Determine the [X, Y] coordinate at the center of the cell enclosing the given text.  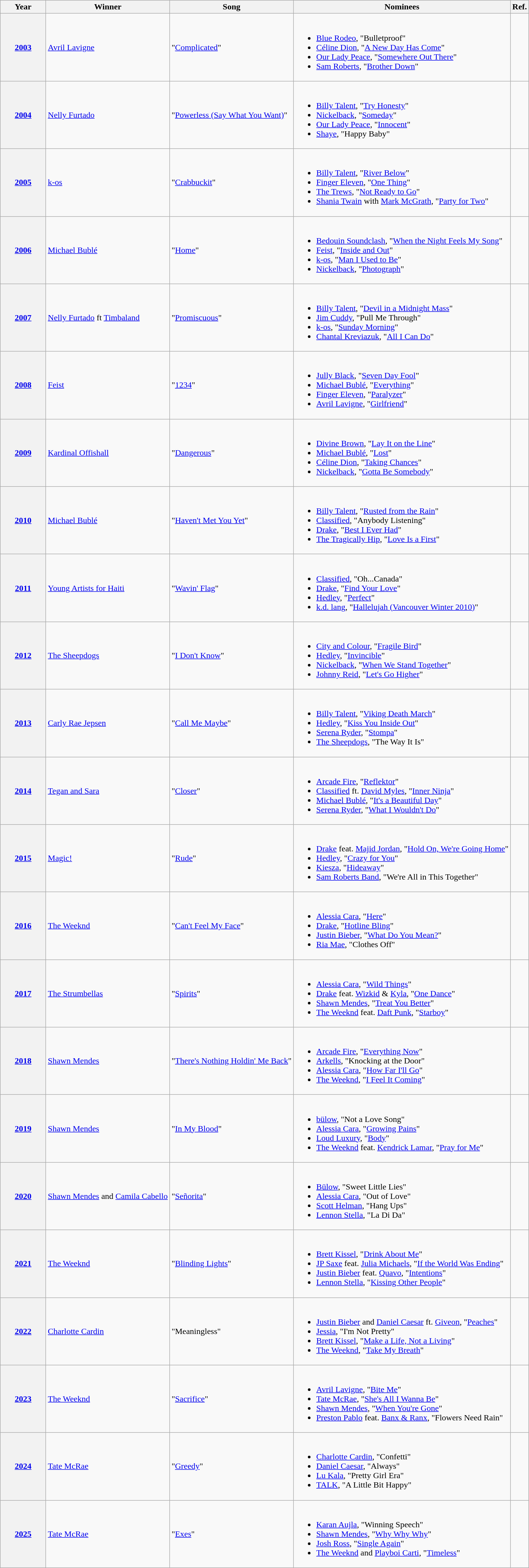
2008 [23, 385]
Billy Talent, "Try Honesty"Nickelback, "Someday"Our Lady Peace, "Innocent"Shaye, "Happy Baby" [402, 115]
"Greedy" [231, 1466]
Justin Bieber and Daniel Caesar ft. Giveon, "Peaches"Jessia, "I'm Not Pretty"Brett Kissel, "Make a Life, Not a Living"The Weeknd, "Take My Breath" [402, 1331]
k-os [108, 182]
"Meaningless" [231, 1331]
Year [23, 7]
"Haven't Met You Yet" [231, 520]
City and Colour, "Fragile Bird"Hedley, "Invincible"Nickelback, "When We Stand Together"Johnny Reid, "Let's Go Higher" [402, 655]
2004 [23, 115]
2007 [23, 318]
"In My Blood" [231, 1129]
2006 [23, 250]
Kardinal Offishall [108, 453]
Winner [108, 7]
"Promiscuous" [231, 318]
Carly Rae Jepsen [108, 723]
Billy Talent, "River Below"Finger Eleven, "One Thing"The Trews, "Not Ready to Go"Shania Twain with Mark McGrath, "Party for Two" [402, 182]
Nominees [402, 7]
Drake feat. Majid Jordan, "Hold On, We're Going Home"Hedley, "Crazy for You"Kiesza, "Hideaway"Sam Roberts Band, "We're All in This Together" [402, 858]
Avril Lavigne [108, 47]
2024 [23, 1466]
Bülow, "Sweet Little Lies"Alessia Cara, "Out of Love"Scott Helman, "Hang Ups"Lennon Stella, "La Di Da" [402, 1196]
"1234" [231, 385]
Alessia Cara, "Wild Things"Drake feat. Wizkid & Kyla, "One Dance"Shawn Mendes, "Treat You Better"The Weeknd feat. Daft Punk, "Starboy" [402, 993]
Billy Talent, "Viking Death March"Hedley, "Kiss You Inside Out"Serena Ryder, "Stompa"The Sheepdogs, "The Way It Is" [402, 723]
2022 [23, 1331]
"Blinding Lights" [231, 1264]
2021 [23, 1264]
"Crabbuckit" [231, 182]
2010 [23, 520]
Ref. [520, 7]
2003 [23, 47]
2015 [23, 858]
Billy Talent, "Rusted from the Rain"Classified, "Anybody Listening"Drake, "Best I Ever Had"The Tragically Hip, "Love Is a First" [402, 520]
Tegan and Sara [108, 791]
Karan Aujla, "Winning Speech"Shawn Mendes, "Why Why Why"Josh Ross, "Single Again"The Weeknd and Playboi Carti, "Timeless" [402, 1534]
Shawn Mendes and Camila Cabello [108, 1196]
Feist [108, 385]
2019 [23, 1129]
Arcade Fire, "Everything Now"Arkells, "Knocking at the Door"Alessia Cara, "How Far I'll Go"The Weeknd, "I Feel It Coming" [402, 1061]
Avril Lavigne, "Bite Me"Tate McRae, "She's All I Wanna Be"Shawn Mendes, "When You're Gone"Preston Pablo feat. Banx & Ranx, "Flowers Need Rain" [402, 1399]
"Dangerous" [231, 453]
"Exes" [231, 1534]
Blue Rodeo, "Bulletproof"Céline Dion, "A New Day Has Come"Our Lady Peace, "Somewhere Out There"Sam Roberts, "Brother Down" [402, 47]
2025 [23, 1534]
"Wavin' Flag" [231, 588]
Divine Brown, "Lay It on the Line"Michael Bublé, "Lost"Céline Dion, "Taking Chances"Nickelback, "Gotta Be Somebody" [402, 453]
Magic! [108, 858]
2005 [23, 182]
Classified, "Oh...Canada"Drake, "Find Your Love"Hedley, "Perfect"k.d. lang, "Hallelujah (Vancouver Winter 2010)" [402, 588]
2018 [23, 1061]
bülow, "Not a Love Song"Alessia Cara, "Growing Pains"Loud Luxury, "Body"The Weeknd feat. Kendrick Lamar, "Pray for Me" [402, 1129]
2017 [23, 993]
"There's Nothing Holdin' Me Back" [231, 1061]
"I Don't Know" [231, 655]
2016 [23, 926]
"Sacrifice" [231, 1399]
2012 [23, 655]
Bedouin Soundclash, "When the Night Feels My Song"Feist, "Inside and Out"k-os, "Man I Used to Be"Nickelback, "Photograph" [402, 250]
Young Artists for Haiti [108, 588]
Charlotte Cardin, "Confetti"Daniel Caesar, "Always"Lu Kala, "Pretty Girl Era"TALK, "A Little Bit Happy" [402, 1466]
Jully Black, "Seven Day Fool"Michael Bublé, "Everything"Finger Eleven, "Paralyzer"Avril Lavigne, "Girlfriend" [402, 385]
"Closer" [231, 791]
2009 [23, 453]
"Can't Feel My Face" [231, 926]
2020 [23, 1196]
2011 [23, 588]
2014 [23, 791]
The Strumbellas [108, 993]
Nelly Furtado ft Timbaland [108, 318]
2013 [23, 723]
Arcade Fire, "Reflektor"Classified ft. David Myles, "Inner Ninja"Michael Bublé, "It's a Beautiful Day"Serena Ryder, "What I Wouldn't Do" [402, 791]
"Rude" [231, 858]
"Complicated" [231, 47]
"Home" [231, 250]
Billy Talent, "Devil in a Midnight Mass"Jim Cuddy, "Pull Me Through"k-os, "Sunday Morning"Chantal Kreviazuk, "All I Can Do" [402, 318]
"Spirits" [231, 993]
"Call Me Maybe" [231, 723]
"Powerless (Say What You Want)" [231, 115]
"Señorita" [231, 1196]
Charlotte Cardin [108, 1331]
2023 [23, 1399]
Nelly Furtado [108, 115]
Song [231, 7]
Alessia Cara, "Here"Drake, "Hotline Bling"Justin Bieber, "What Do You Mean?"Ria Mae, "Clothes Off" [402, 926]
The Sheepdogs [108, 655]
